Return [x, y] of the center of cell containing provided text 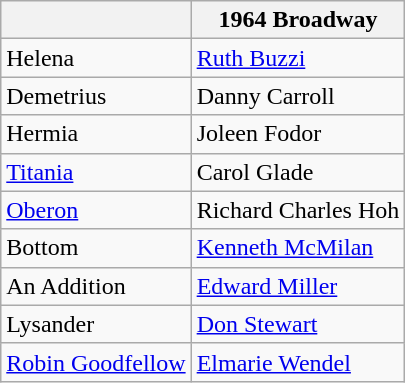
Oberon [96, 210]
Bottom [96, 248]
Danny Carroll [298, 96]
Lysander [96, 324]
Hermia [96, 134]
Kenneth McMilan [298, 248]
Ruth Buzzi [298, 58]
Helena [96, 58]
Edward Miller [298, 286]
Elmarie Wendel [298, 362]
Robin Goodfellow [96, 362]
Richard Charles Hoh [298, 210]
Joleen Fodor [298, 134]
Don Stewart [298, 324]
1964 Broadway [298, 20]
Demetrius [96, 96]
An Addition [96, 286]
Carol Glade [298, 172]
Titania [96, 172]
